Return [x, y] of the center of cell containing provided text 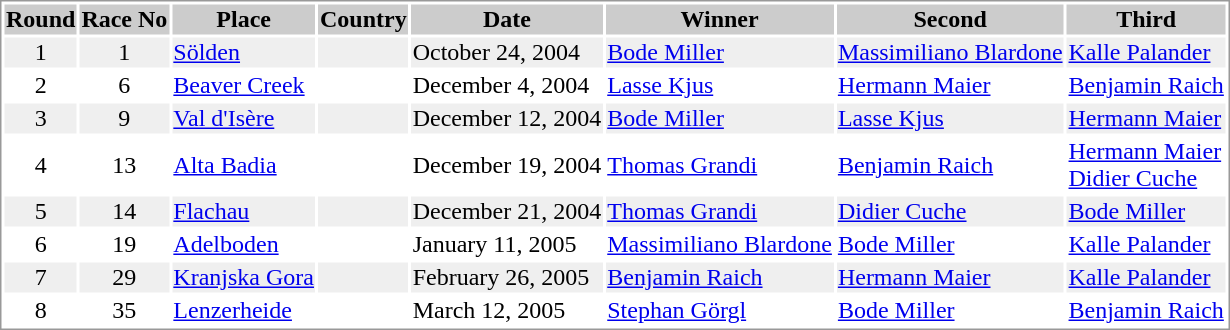
8 [40, 311]
2 [40, 85]
Second [950, 19]
Winner [720, 19]
Place [244, 19]
January 11, 2005 [507, 245]
Lenzerheide [244, 311]
Flachau [244, 211]
Alta Badia [244, 164]
Val d'Isère [244, 119]
4 [40, 164]
19 [124, 245]
Race No [124, 19]
December 12, 2004 [507, 119]
Sölden [244, 53]
December 4, 2004 [507, 85]
December 19, 2004 [507, 164]
Kranjska Gora [244, 277]
3 [40, 119]
29 [124, 277]
7 [40, 277]
35 [124, 311]
Date [507, 19]
Stephan Görgl [720, 311]
Adelboden [244, 245]
February 26, 2005 [507, 277]
October 24, 2004 [507, 53]
Hermann Maier Didier Cuche [1146, 164]
5 [40, 211]
Country [363, 19]
9 [124, 119]
December 21, 2004 [507, 211]
Round [40, 19]
14 [124, 211]
March 12, 2005 [507, 311]
Beaver Creek [244, 85]
Didier Cuche [950, 211]
Third [1146, 19]
13 [124, 164]
